Search for the cell housing the specified text and yield its (X, Y) center coordinate. 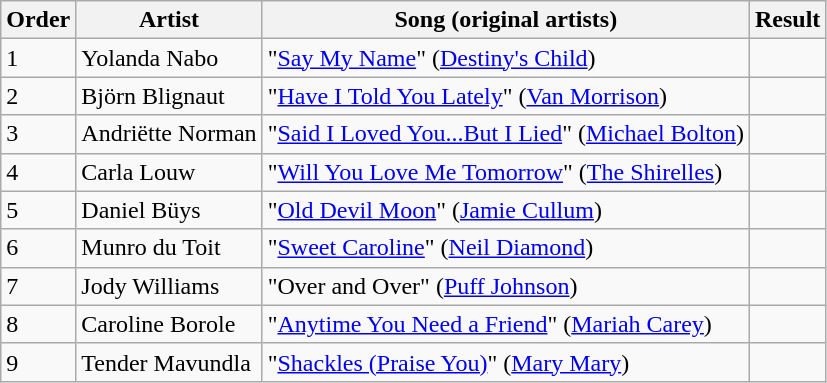
2 (38, 96)
"Old Devil Moon" (Jamie Cullum) (506, 210)
Song (original artists) (506, 20)
"Say My Name" (Destiny's Child) (506, 58)
"Will You Love Me Tomorrow" (The Shirelles) (506, 172)
6 (38, 248)
Order (38, 20)
8 (38, 324)
Jody Williams (169, 286)
"Over and Over" (Puff Johnson) (506, 286)
3 (38, 134)
Result (787, 20)
"Shackles (Praise You)" (Mary Mary) (506, 362)
"Have I Told You Lately" (Van Morrison) (506, 96)
1 (38, 58)
Tender Mavundla (169, 362)
Carla Louw (169, 172)
5 (38, 210)
Daniel Büys (169, 210)
"Anytime You Need a Friend" (Mariah Carey) (506, 324)
Caroline Borole (169, 324)
Yolanda Nabo (169, 58)
Artist (169, 20)
7 (38, 286)
"Said I Loved You...But I Lied" (Michael Bolton) (506, 134)
Munro du Toit (169, 248)
Andriëtte Norman (169, 134)
"Sweet Caroline" (Neil Diamond) (506, 248)
9 (38, 362)
4 (38, 172)
Björn Blignaut (169, 96)
